Capture the cell that displays the provided text and extract its [X, Y] central coordinate. 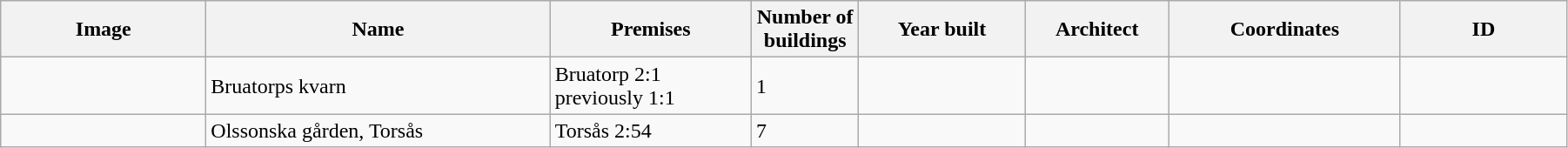
7 [805, 131]
Year built [941, 30]
Torsås 2:54 [651, 131]
Image [104, 30]
Number ofbuildings [805, 30]
1 [805, 85]
Name [378, 30]
Coordinates [1284, 30]
Bruatorps kvarn [378, 85]
ID [1483, 30]
Olssonska gården, Torsås [378, 131]
Premises [651, 30]
Architect [1096, 30]
Bruatorp 2:1previously 1:1 [651, 85]
